Search for the cell housing the specified text and yield its (x, y) center coordinate. 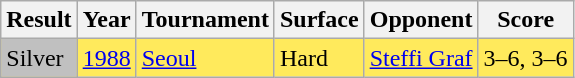
Surface (319, 20)
Silver (39, 58)
Tournament (205, 20)
Opponent (421, 20)
Hard (319, 58)
Steffi Graf (421, 58)
Score (526, 20)
3–6, 3–6 (526, 58)
Seoul (205, 58)
Year (106, 20)
Result (39, 20)
1988 (106, 58)
